Provide the (x, y) coordinate of the cell's center where the given text is located.  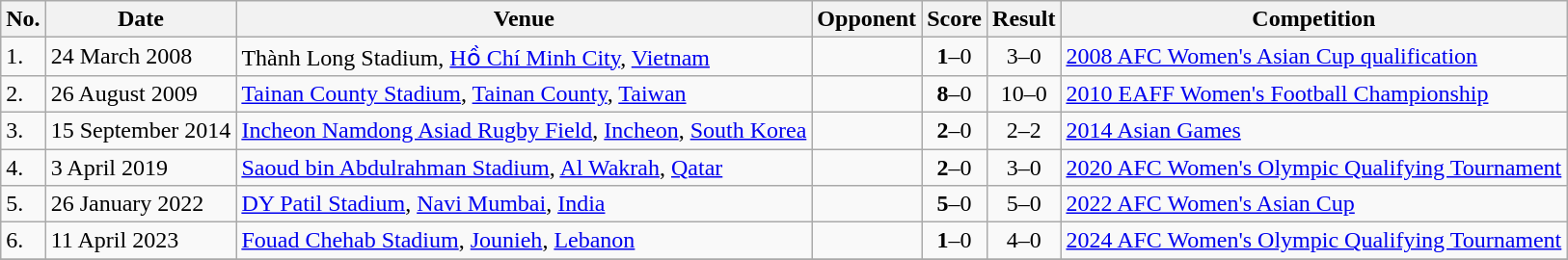
DY Patil Stadium, Navi Mumbai, India (525, 204)
26 January 2022 (141, 204)
2. (23, 93)
15 September 2014 (141, 130)
Result (1024, 19)
8–0 (955, 93)
Score (955, 19)
No. (23, 19)
2024 AFC Women's Olympic Qualifying Tournament (1313, 241)
Fouad Chehab Stadium, Jounieh, Lebanon (525, 241)
Opponent (867, 19)
Competition (1313, 19)
2020 AFC Women's Olympic Qualifying Tournament (1313, 167)
11 April 2023 (141, 241)
Tainan County Stadium, Tainan County, Taiwan (525, 93)
3. (23, 130)
Venue (525, 19)
2010 EAFF Women's Football Championship (1313, 93)
Date (141, 19)
5. (23, 204)
3 April 2019 (141, 167)
10–0 (1024, 93)
2–2 (1024, 130)
6. (23, 241)
Incheon Namdong Asiad Rugby Field, Incheon, South Korea (525, 130)
1. (23, 57)
Thành Long Stadium, Hồ Chí Minh City, Vietnam (525, 57)
26 August 2009 (141, 93)
Saoud bin Abdulrahman Stadium, Al Wakrah, Qatar (525, 167)
2014 Asian Games (1313, 130)
4–0 (1024, 241)
2022 AFC Women's Asian Cup (1313, 204)
24 March 2008 (141, 57)
2008 AFC Women's Asian Cup qualification (1313, 57)
4. (23, 167)
